Identify which cell holds the provided text, then report its (X, Y) central coordinate. 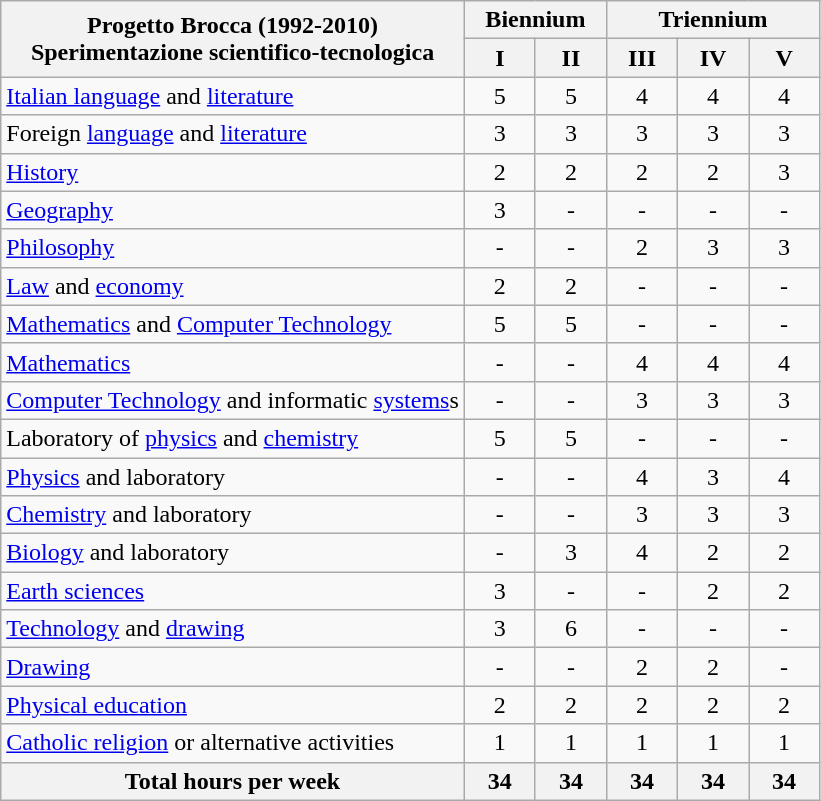
II (570, 58)
Italian language and literature (233, 96)
Geography (233, 210)
Chemistry and laboratory (233, 515)
Laboratory of physics and chemistry (233, 438)
History (233, 172)
Biology and laboratory (233, 553)
6 (570, 629)
Law and economy (233, 286)
Progetto Brocca (1992-2010)Sperimentazione scientifico-tecnologica (233, 39)
Mathematics and Computer Technology (233, 324)
IV (714, 58)
Computer Technology and informatic systemss (233, 400)
Philosophy (233, 248)
Foreign language and literature (233, 134)
I (500, 58)
Triennium (712, 20)
V (784, 58)
Technology and drawing (233, 629)
Catholic religion or alternative activities (233, 743)
Total hours per week (233, 781)
Physical education (233, 705)
Mathematics (233, 362)
III (642, 58)
Biennium (535, 20)
Drawing (233, 667)
Earth sciences (233, 591)
Physics and laboratory (233, 477)
